Extract the (X, Y) coordinate from the center of the cell holding the provided text.  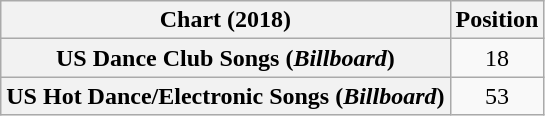
Position (497, 20)
Chart (2018) (226, 20)
18 (497, 58)
US Hot Dance/Electronic Songs (Billboard) (226, 96)
53 (497, 96)
US Dance Club Songs (Billboard) (226, 58)
